Scan for the cell matching the given text and deliver its [x, y] coordinate at center. 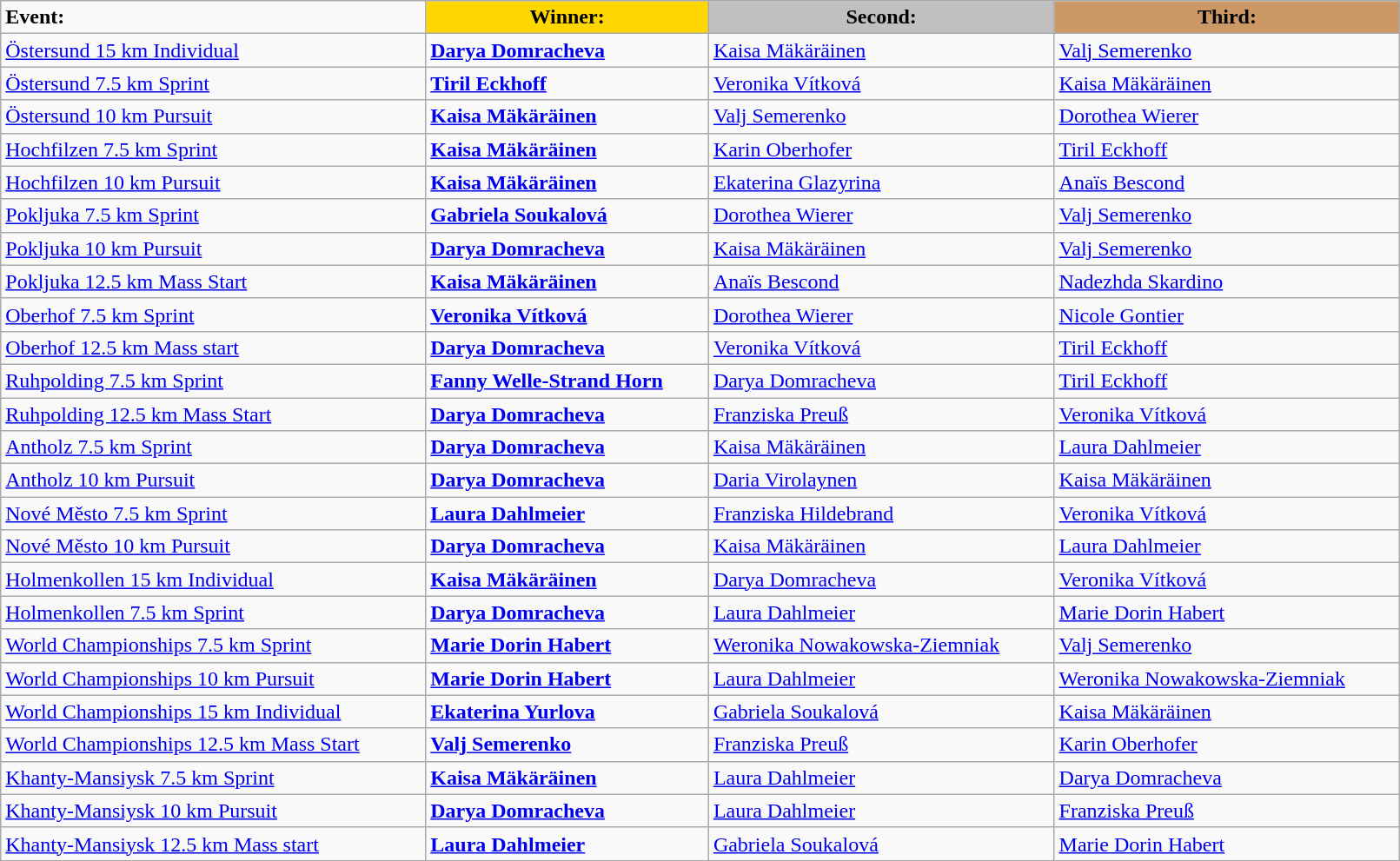
Östersund 7.5 km Sprint [214, 83]
Daria Virolaynen [881, 480]
Khanty-Mansiysk 7.5 km Sprint [214, 778]
Hochfilzen 7.5 km Sprint [214, 149]
Nové Město 7.5 km Sprint [214, 513]
Franziska Hildebrand [881, 513]
World Championships 15 km Individual [214, 712]
Khanty-Mansiysk 10 km Pursuit [214, 811]
Nadezhda Skardino [1227, 281]
Khanty-Mansiysk 12.5 km Mass start [214, 844]
Second: [881, 17]
Nicole Gontier [1227, 315]
World Championships 12.5 km Mass Start [214, 745]
Pokljuka 7.5 km Sprint [214, 215]
World Championships 10 km Pursuit [214, 679]
Ekaterina Yurlova [567, 712]
Pokljuka 10 km Pursuit [214, 248]
Event: [214, 17]
Oberhof 7.5 km Sprint [214, 315]
Fanny Welle-Strand Horn [567, 381]
Antholz 10 km Pursuit [214, 480]
World Championships 7.5 km Sprint [214, 646]
Antholz 7.5 km Sprint [214, 447]
Östersund 15 km Individual [214, 50]
Winner: [567, 17]
Nové Město 10 km Pursuit [214, 546]
Ruhpolding 12.5 km Mass Start [214, 414]
Ruhpolding 7.5 km Sprint [214, 381]
Östersund 10 km Pursuit [214, 116]
Ekaterina Glazyrina [881, 182]
Third: [1227, 17]
Holmenkollen 15 km Individual [214, 580]
Holmenkollen 7.5 km Sprint [214, 613]
Oberhof 12.5 km Mass start [214, 348]
Hochfilzen 10 km Pursuit [214, 182]
Pokljuka 12.5 km Mass Start [214, 281]
